Determine the [X, Y] coordinate at the center of the cell enclosing the given text.  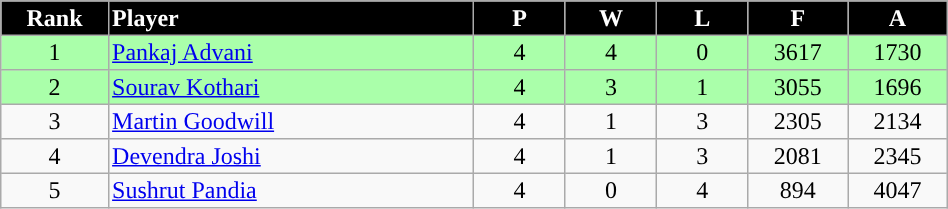
3055 [798, 87]
894 [798, 190]
Rank [55, 18]
Pankaj Advani [291, 52]
1730 [898, 52]
Sourav Kothari [291, 87]
2 [55, 87]
Devendra Joshi [291, 156]
L [702, 18]
Player [291, 18]
5 [55, 190]
W [610, 18]
F [798, 18]
P [520, 18]
3617 [798, 52]
Sushrut Pandia [291, 190]
2345 [898, 156]
4047 [898, 190]
2134 [898, 121]
Martin Goodwill [291, 121]
2081 [798, 156]
2305 [798, 121]
1696 [898, 87]
A [898, 18]
